Return the [x, y] coordinate for the center point of the cell that contains the specified text.  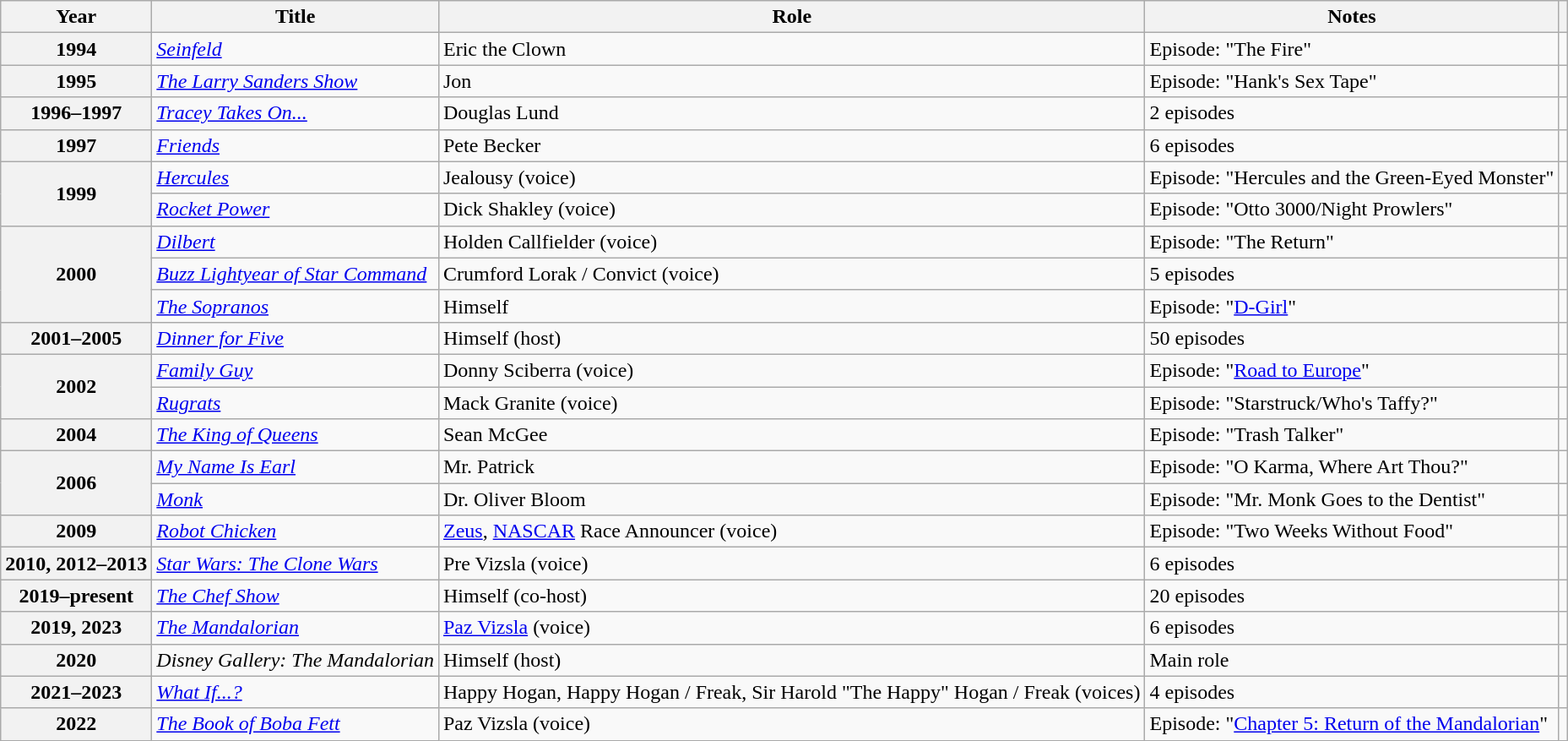
What If...? [296, 692]
Title [296, 17]
Mack Granite (voice) [791, 403]
1999 [76, 193]
Dilbert [296, 242]
The Book of Boba Fett [296, 724]
The Sopranos [296, 306]
Douglas Lund [791, 113]
Dinner for Five [296, 338]
Himself [791, 306]
Notes [1352, 17]
Episode: "Hercules and the Green-Eyed Monster" [1352, 177]
Eric the Clown [791, 49]
2006 [76, 483]
2000 [76, 274]
Monk [296, 499]
The King of Queens [296, 435]
Pete Becker [791, 145]
The Larry Sanders Show [296, 81]
Dr. Oliver Bloom [791, 499]
2010, 2012–2013 [76, 564]
Star Wars: The Clone Wars [296, 564]
Dick Shakley (voice) [791, 210]
Zeus, NASCAR Race Announcer (voice) [791, 531]
Jealousy (voice) [791, 177]
20 episodes [1352, 596]
Main role [1352, 660]
Year [76, 17]
My Name Is Earl [296, 467]
Episode: "Chapter 5: Return of the Mandalorian" [1352, 724]
Seinfeld [296, 49]
1994 [76, 49]
Family Guy [296, 370]
Holden Callfielder (voice) [791, 242]
The Mandalorian [296, 628]
2004 [76, 435]
Episode: "O Karma, Where Art Thou?" [1352, 467]
2022 [76, 724]
1995 [76, 81]
Episode: "Trash Talker" [1352, 435]
Episode: "Otto 3000/Night Prowlers" [1352, 210]
Episode: "Hank's Sex Tape" [1352, 81]
Robot Chicken [296, 531]
Episode: "The Fire" [1352, 49]
2019, 2023 [76, 628]
Role [791, 17]
Episode: "The Return" [1352, 242]
Episode: "Starstruck/Who's Taffy?" [1352, 403]
Rugrats [296, 403]
Happy Hogan, Happy Hogan / Freak, Sir Harold "The Happy" Hogan / Freak (voices) [791, 692]
Tracey Takes On... [296, 113]
50 episodes [1352, 338]
2019–present [76, 596]
Friends [296, 145]
1996–1997 [76, 113]
2021–2023 [76, 692]
5 episodes [1352, 274]
Hercules [296, 177]
2002 [76, 386]
Pre Vizsla (voice) [791, 564]
2009 [76, 531]
2 episodes [1352, 113]
2001–2005 [76, 338]
Disney Gallery: The Mandalorian [296, 660]
Himself (co-host) [791, 596]
Crumford Lorak / Convict (voice) [791, 274]
Buzz Lightyear of Star Command [296, 274]
Mr. Patrick [791, 467]
1997 [76, 145]
Episode: "D-Girl" [1352, 306]
Episode: "Road to Europe" [1352, 370]
Sean McGee [791, 435]
Jon [791, 81]
Episode: "Mr. Monk Goes to the Dentist" [1352, 499]
2020 [76, 660]
Rocket Power [296, 210]
Episode: "Two Weeks Without Food" [1352, 531]
The Chef Show [296, 596]
Donny Sciberra (voice) [791, 370]
4 episodes [1352, 692]
